For the text-containing cell, return its midpoint in [x, y] coordinate format. 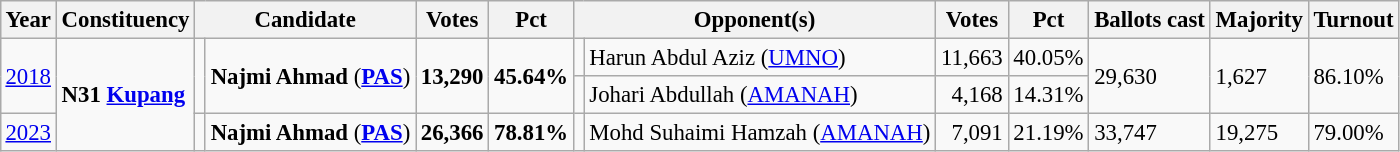
13,290 [452, 76]
4,168 [972, 95]
79.00% [1354, 133]
2018 [28, 76]
26,366 [452, 133]
19,275 [1259, 133]
86.10% [1354, 76]
14.31% [1048, 95]
N31 Kupang [125, 94]
Year [28, 20]
40.05% [1048, 57]
Harun Abdul Aziz (UMNO) [760, 57]
Ballots cast [1150, 20]
Mohd Suhaimi Hamzah (AMANAH) [760, 133]
Candidate [306, 20]
11,663 [972, 57]
1,627 [1259, 76]
29,630 [1150, 76]
Majority [1259, 20]
45.64% [532, 76]
78.81% [532, 133]
7,091 [972, 133]
Opponent(s) [754, 20]
Johari Abdullah (AMANAH) [760, 95]
21.19% [1048, 133]
Constituency [125, 20]
33,747 [1150, 133]
2023 [28, 133]
Turnout [1354, 20]
